Return (X, Y) of the center of cell containing provided text 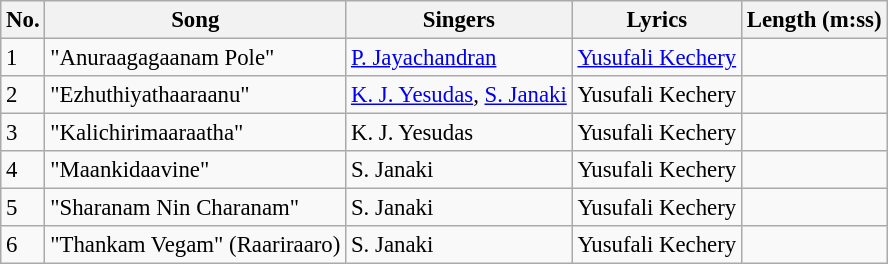
6 (23, 245)
1 (23, 58)
"Sharanam Nin Charanam" (196, 208)
No. (23, 20)
5 (23, 208)
Lyrics (656, 20)
K. J. Yesudas (459, 133)
"Anuraagagaanam Pole" (196, 58)
"Maankidaavine" (196, 170)
"Thankam Vegam" (Raariraaro) (196, 245)
K. J. Yesudas, S. Janaki (459, 95)
2 (23, 95)
P. Jayachandran (459, 58)
Length (m:ss) (814, 20)
"Kalichirimaaraatha" (196, 133)
Singers (459, 20)
3 (23, 133)
4 (23, 170)
"Ezhuthiyathaaraanu" (196, 95)
Song (196, 20)
